Return the (X, Y) coordinate for the center point of the cell that contains the specified text.  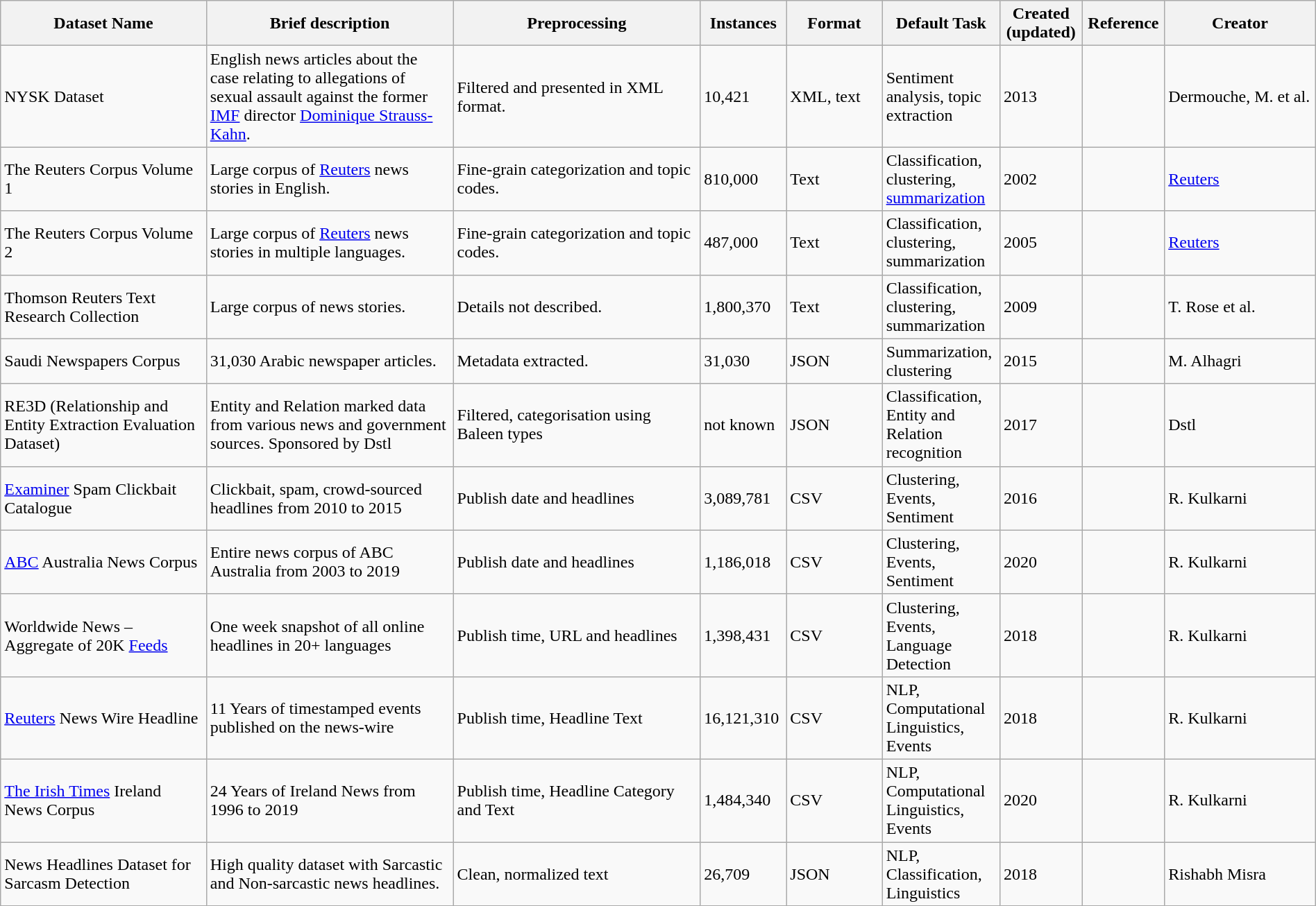
2016 (1041, 498)
Details not described. (577, 307)
The Reuters Corpus Volume 1 (103, 179)
3,089,781 (743, 498)
Reference (1123, 24)
2005 (1041, 243)
2013 (1041, 96)
Filtered, categorisation using Baleen types (577, 425)
31,030 Arabic newspaper articles. (330, 361)
Large corpus of Reuters news stories in English. (330, 179)
The Irish Times Ireland News Corpus (103, 801)
Saudi Newspapers Corpus (103, 361)
Metadata extracted. (577, 361)
Large corpus of Reuters news stories in multiple languages. (330, 243)
T. Rose et al. (1240, 307)
26,709 (743, 874)
Classification, Entity and Relation recognition (941, 425)
1,484,340 (743, 801)
not known (743, 425)
The Reuters Corpus Volume 2 (103, 243)
10,421 (743, 96)
Sentiment analysis, topic extraction (941, 96)
NYSK Dataset (103, 96)
1,186,018 (743, 562)
One week snapshot of all online headlines in 20+ languages (330, 635)
Instances (743, 24)
Dataset Name (103, 24)
News Headlines Dataset for Sarcasm Detection (103, 874)
Clustering, Events, Language Detection (941, 635)
Dstl (1240, 425)
ABC Australia News Corpus (103, 562)
XML, text (834, 96)
M. Alhagri (1240, 361)
31,030 (743, 361)
Entire news corpus of ABC Australia from 2003 to 2019 (330, 562)
Preprocessing (577, 24)
Entity and Relation marked data from various news and government sources. Sponsored by Dstl (330, 425)
Reuters News Wire Headline (103, 717)
Summarization, clustering (941, 361)
Format (834, 24)
2017 (1041, 425)
English news articles about the case relating to allegations of sexual assault against the former IMF director Dominique Strauss-Kahn. (330, 96)
Worldwide News – Aggregate of 20K Feeds (103, 635)
Thomson Reuters Text Research Collection (103, 307)
16,121,310 (743, 717)
Brief description (330, 24)
810,000 (743, 179)
Examiner Spam Clickbait Catalogue (103, 498)
2015 (1041, 361)
Clean, normalized text (577, 874)
487,000 (743, 243)
Publish time, Headline Text (577, 717)
Created (updated) (1041, 24)
RE3D (Relationship and Entity Extraction Evaluation Dataset) (103, 425)
24 Years of Ireland News from 1996 to 2019 (330, 801)
Large corpus of news stories. (330, 307)
2009 (1041, 307)
Rishabh Misra (1240, 874)
11 Years of timestamped events published on the news-wire (330, 717)
1,398,431 (743, 635)
Creator (1240, 24)
Filtered and presented in XML format. (577, 96)
1,800,370 (743, 307)
High quality dataset with Sarcastic and Non-sarcastic news headlines. (330, 874)
Dermouche, M. et al. (1240, 96)
Clickbait, spam, crowd-sourced headlines from 2010 to 2015 (330, 498)
Publish time, Headline Category and Text (577, 801)
2002 (1041, 179)
Default Task (941, 24)
Publish time, URL and headlines (577, 635)
NLP, Classification, Linguistics (941, 874)
